Identify which cell holds the provided text, then report its (X, Y) central coordinate. 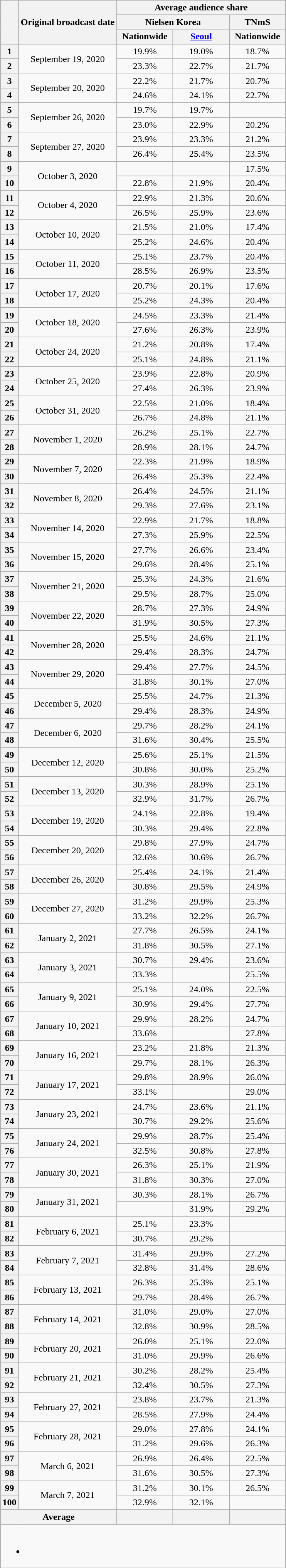
Seoul (201, 37)
32.5% (145, 1151)
November 22, 2020 (68, 616)
October 10, 2020 (68, 235)
23.4% (257, 549)
18.4% (257, 403)
25 (9, 403)
65 (9, 989)
77 (9, 1165)
33.3% (145, 975)
January 30, 2021 (68, 1173)
33.6% (145, 1033)
98 (9, 1473)
October 24, 2020 (68, 352)
29 (9, 462)
24.4% (257, 1414)
Original broadcast date (68, 22)
18 (9, 300)
February 7, 2021 (68, 1260)
28.6% (257, 1268)
25.0% (257, 593)
32.1% (201, 1502)
32.6% (145, 858)
27.2% (257, 1253)
17.6% (257, 286)
55 (9, 843)
33.2% (145, 916)
January 31, 2021 (68, 1202)
86 (9, 1297)
4 (9, 95)
35 (9, 549)
8 (9, 154)
15 (9, 256)
January 9, 2021 (68, 997)
84 (9, 1268)
23.1% (257, 506)
October 31, 2020 (68, 410)
20 (9, 330)
22.4% (257, 476)
September 19, 2020 (68, 59)
October 17, 2020 (68, 293)
21 (9, 344)
11 (9, 198)
58 (9, 887)
19.4% (257, 813)
89 (9, 1341)
49 (9, 755)
57 (9, 872)
85 (9, 1282)
22 (9, 359)
71 (9, 1077)
27.4% (145, 389)
32 (9, 506)
January 16, 2021 (68, 1055)
January 23, 2021 (68, 1114)
43 (9, 667)
68 (9, 1033)
79 (9, 1194)
97 (9, 1458)
31.7% (201, 799)
21.6% (257, 579)
Average audience share (201, 7)
69 (9, 1048)
26.2% (145, 432)
20.6% (257, 198)
November 28, 2020 (68, 645)
95 (9, 1429)
13 (9, 227)
24 (9, 389)
72 (9, 1092)
6 (9, 124)
February 20, 2021 (68, 1349)
36 (9, 564)
42 (9, 652)
33 (9, 520)
37 (9, 579)
81 (9, 1224)
1 (9, 51)
November 1, 2020 (68, 440)
56 (9, 858)
20.9% (257, 374)
5 (9, 110)
94 (9, 1414)
October 18, 2020 (68, 322)
96 (9, 1444)
30.2% (145, 1370)
74 (9, 1121)
100 (9, 1502)
64 (9, 975)
January 24, 2021 (68, 1143)
63 (9, 960)
23.0% (145, 124)
73 (9, 1107)
48 (9, 740)
November 8, 2020 (68, 498)
31 (9, 491)
75 (9, 1136)
December 12, 2020 (68, 762)
30 (9, 476)
February 13, 2021 (68, 1290)
TNmS (257, 22)
66 (9, 1004)
14 (9, 242)
16 (9, 271)
October 3, 2020 (68, 176)
27.1% (257, 945)
78 (9, 1180)
December 27, 2020 (68, 909)
30.0% (201, 769)
Average (59, 1517)
44 (9, 682)
38 (9, 593)
18.7% (257, 51)
3 (9, 80)
19.0% (201, 51)
23 (9, 374)
99 (9, 1488)
19.9% (145, 51)
October 11, 2020 (68, 264)
91 (9, 1370)
March 6, 2021 (68, 1466)
53 (9, 813)
32.4% (145, 1385)
February 28, 2021 (68, 1436)
54 (9, 828)
87 (9, 1312)
20.2% (257, 124)
60 (9, 916)
January 3, 2021 (68, 967)
November 29, 2020 (68, 674)
24.0% (201, 989)
62 (9, 945)
18.8% (257, 520)
January 17, 2021 (68, 1085)
2 (9, 66)
November 7, 2020 (68, 469)
90 (9, 1356)
February 14, 2021 (68, 1319)
76 (9, 1151)
December 5, 2020 (68, 704)
21.8% (201, 1048)
82 (9, 1238)
February 21, 2021 (68, 1378)
70 (9, 1062)
30.6% (201, 858)
51 (9, 784)
March 7, 2021 (68, 1495)
September 27, 2020 (68, 147)
September 26, 2020 (68, 117)
61 (9, 931)
83 (9, 1253)
88 (9, 1327)
November 15, 2020 (68, 557)
41 (9, 638)
22.2% (145, 80)
40 (9, 623)
December 13, 2020 (68, 791)
33.1% (145, 1092)
45 (9, 696)
28 (9, 447)
12 (9, 213)
46 (9, 711)
26 (9, 418)
September 20, 2020 (68, 88)
17.5% (257, 169)
67 (9, 1019)
10 (9, 183)
17 (9, 286)
80 (9, 1209)
23.8% (145, 1400)
29.3% (145, 506)
20.1% (201, 286)
7 (9, 139)
34 (9, 535)
39 (9, 608)
93 (9, 1400)
November 21, 2020 (68, 586)
30.4% (201, 740)
22.3% (145, 462)
December 6, 2020 (68, 733)
November 14, 2020 (68, 528)
January 10, 2021 (68, 1026)
December 19, 2020 (68, 821)
59 (9, 901)
9 (9, 169)
October 4, 2020 (68, 205)
October 25, 2020 (68, 381)
27 (9, 432)
18.9% (257, 462)
52 (9, 799)
Nielsen Korea (173, 22)
23.2% (145, 1048)
20.8% (201, 344)
December 20, 2020 (68, 850)
December 26, 2020 (68, 879)
50 (9, 769)
22.0% (257, 1341)
February 27, 2021 (68, 1407)
92 (9, 1385)
19 (9, 315)
February 6, 2021 (68, 1231)
32.2% (201, 916)
47 (9, 725)
January 2, 2021 (68, 938)
